Provide the (x, y) coordinate of the cell's center where the given text is located.  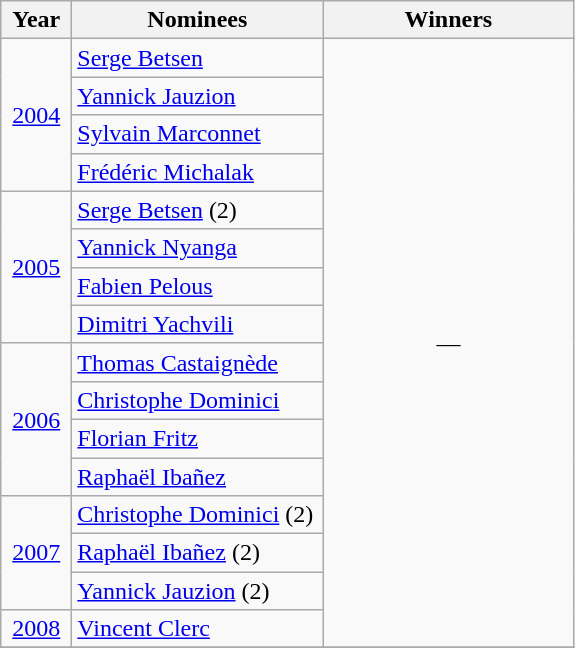
Serge Betsen (2) (198, 210)
2007 (36, 553)
Fabien Pelous (198, 286)
Thomas Castaignède (198, 362)
2008 (36, 629)
2006 (36, 419)
Christophe Dominici (198, 400)
Raphaël Ibañez (198, 477)
Nominees (198, 20)
Winners (448, 20)
Frédéric Michalak (198, 172)
Yannick Jauzion (2) (198, 591)
Year (36, 20)
Serge Betsen (198, 58)
2004 (36, 115)
Raphaël Ibañez (2) (198, 553)
Christophe Dominici (2) (198, 515)
Vincent Clerc (198, 629)
Dimitri Yachvili (198, 324)
Sylvain Marconnet (198, 134)
Yannick Jauzion (198, 96)
Florian Fritz (198, 438)
Yannick Nyanga (198, 248)
2005 (36, 267)
— (448, 344)
